Scan for the cell matching the given text and deliver its [X, Y] coordinate at center. 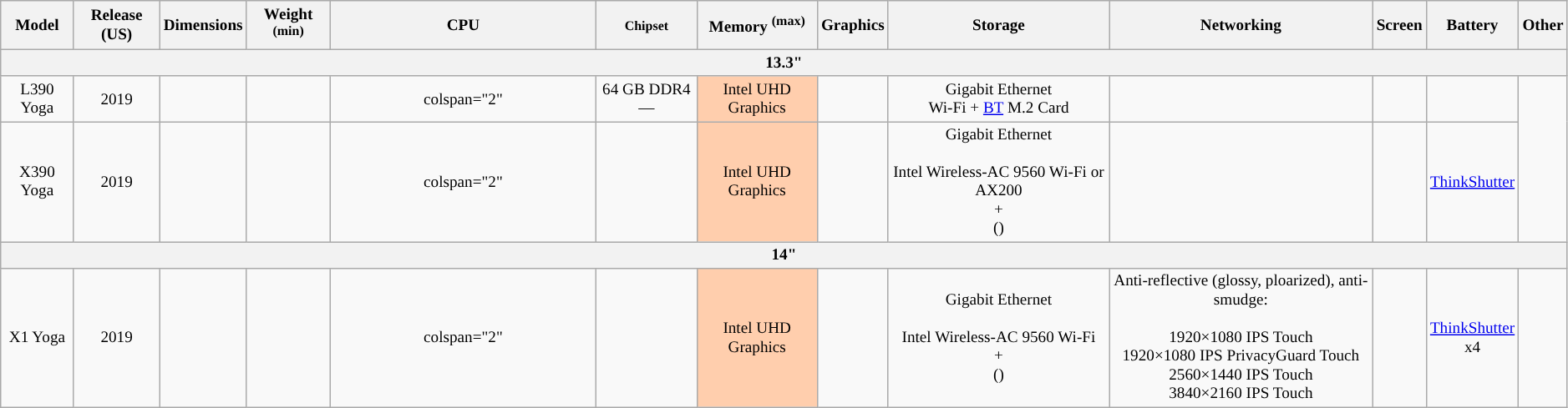
Anti-reflective (glossy, ploarized), anti-smudge: 1920×1080 IPS Touch 1920×1080 IPS PrivacyGuard Touch 2560×1440 IPS Touch 3840×2160 IPS Touch [1241, 337]
14" [784, 255]
X390 Yoga [37, 181]
ThinkShutter [1472, 181]
Dimensions [203, 25]
CPU [463, 25]
L390 Yoga [37, 98]
Gigabit EthernetWi-Fi + BT M.2 Card [998, 98]
Gigabit EthernetIntel Wireless-AC 9560 Wi-Fi + () [998, 337]
Screen [1399, 25]
Battery [1472, 25]
Chipset [647, 25]
X1 Yoga [37, 337]
Release (US) [117, 25]
ThinkShutter x4 [1472, 337]
Graphics [852, 25]
Other [1543, 25]
Gigabit EthernetIntel Wireless-AC 9560 Wi-Fi or AX200 + () [998, 181]
Storage [998, 25]
13.3" [784, 63]
Model [37, 25]
Memory (max) [757, 25]
Weight (min) [288, 25]
64 GB DDR4 — [647, 98]
Networking [1241, 25]
